Pinpoint the cell where the given text exists, returning its [x, y] midpoint coordinate. 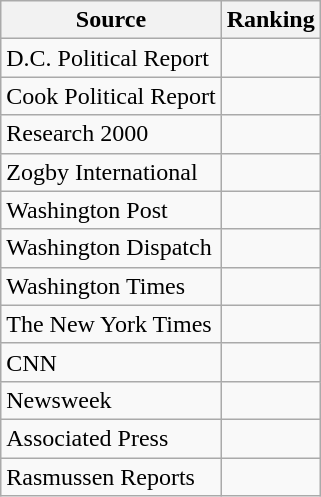
Rasmussen Reports [111, 477]
Ranking [270, 20]
Washington Post [111, 210]
Washington Times [111, 286]
Source [111, 20]
D.C. Political Report [111, 58]
Zogby International [111, 172]
Cook Political Report [111, 96]
Newsweek [111, 400]
Research 2000 [111, 134]
CNN [111, 362]
Associated Press [111, 438]
The New York Times [111, 324]
Washington Dispatch [111, 248]
